From the cell containing the given text, extract its center point as (x, y) coordinate. 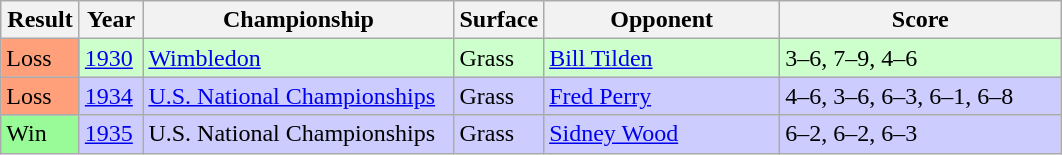
1934 (111, 96)
Wimbledon (298, 58)
Championship (298, 20)
Win (40, 134)
Result (40, 20)
Fred Perry (662, 96)
Score (920, 20)
Year (111, 20)
Surface (499, 20)
3–6, 7–9, 4–6 (920, 58)
1935 (111, 134)
4–6, 3–6, 6–3, 6–1, 6–8 (920, 96)
6–2, 6–2, 6–3 (920, 134)
Sidney Wood (662, 134)
Bill Tilden (662, 58)
Opponent (662, 20)
1930 (111, 58)
